Provide the (X, Y) coordinate of the cell's center where the given text is located.  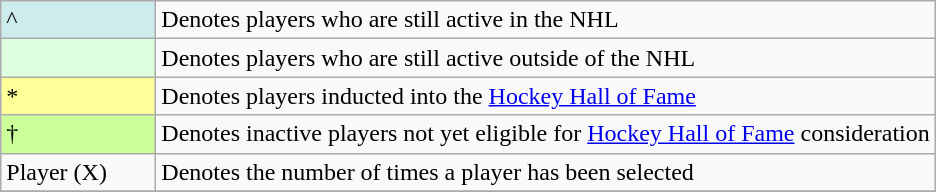
Denotes the number of times a player has been selected (546, 172)
^ (78, 20)
† (78, 134)
Denotes inactive players not yet eligible for Hockey Hall of Fame consideration (546, 134)
Denotes players who are still active in the NHL (546, 20)
Denotes players who are still active outside of the NHL (546, 58)
* (78, 96)
Denotes players inducted into the Hockey Hall of Fame (546, 96)
Player (X) (78, 172)
